Output the [x, y] coordinate of the center of the cell containing the given text.  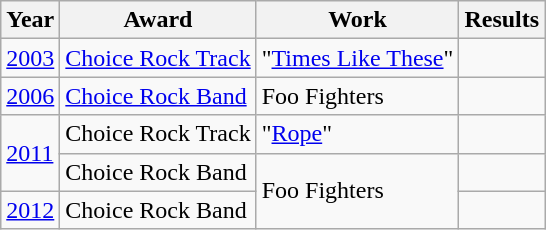
2003 [30, 58]
"Times Like These" [358, 58]
Year [30, 20]
Results [502, 20]
2011 [30, 153]
Award [158, 20]
2006 [30, 96]
Work [358, 20]
2012 [30, 210]
"Rope" [358, 134]
